Provide the (x, y) coordinate of the cell's center where the given text is located.  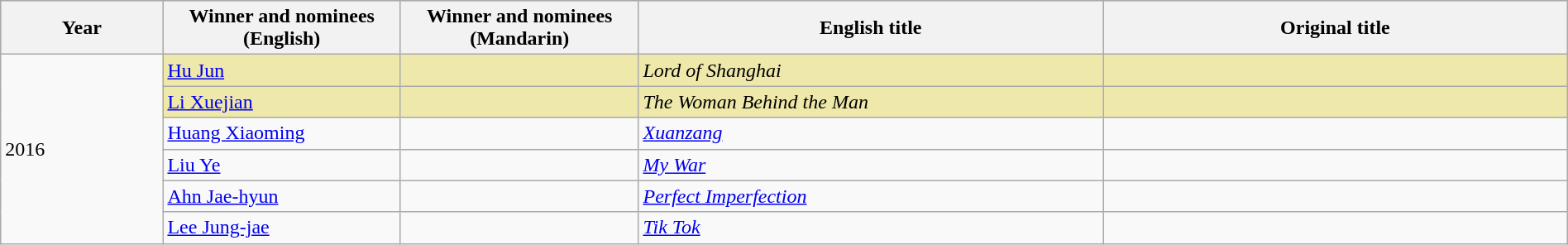
Year (82, 28)
Xuanzang (871, 133)
Winner and nominees(Mandarin) (519, 28)
Original title (1336, 28)
Liu Ye (282, 165)
English title (871, 28)
Tik Tok (871, 228)
Lord of Shanghai (871, 70)
Li Xuejian (282, 102)
My War (871, 165)
Ahn Jae-hyun (282, 196)
Hu Jun (282, 70)
2016 (82, 149)
Perfect Imperfection (871, 196)
The Woman Behind the Man (871, 102)
Huang Xiaoming (282, 133)
Winner and nominees(English) (282, 28)
Lee Jung-jae (282, 228)
